From the cell containing the given text, extract its center point as [x, y] coordinate. 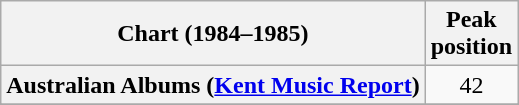
Peak position [471, 34]
Australian Albums (Kent Music Report) [213, 85]
42 [471, 85]
Chart (1984–1985) [213, 34]
